Scan for the cell matching the given text and deliver its (x, y) coordinate at center. 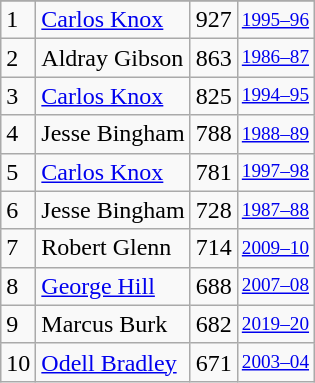
7 (18, 248)
9 (18, 324)
1995–96 (275, 20)
2003–04 (275, 362)
682 (214, 324)
671 (214, 362)
788 (214, 134)
863 (214, 58)
1986–87 (275, 58)
825 (214, 96)
688 (214, 286)
2 (18, 58)
5 (18, 172)
1987–88 (275, 210)
10 (18, 362)
1988–89 (275, 134)
1997–98 (275, 172)
714 (214, 248)
Aldray Gibson (113, 58)
8 (18, 286)
Robert Glenn (113, 248)
George Hill (113, 286)
6 (18, 210)
4 (18, 134)
1994–95 (275, 96)
781 (214, 172)
2019–20 (275, 324)
927 (214, 20)
2007–08 (275, 286)
728 (214, 210)
1 (18, 20)
2009–10 (275, 248)
Odell Bradley (113, 362)
Marcus Burk (113, 324)
3 (18, 96)
